Identify which cell holds the provided text, then report its (X, Y) central coordinate. 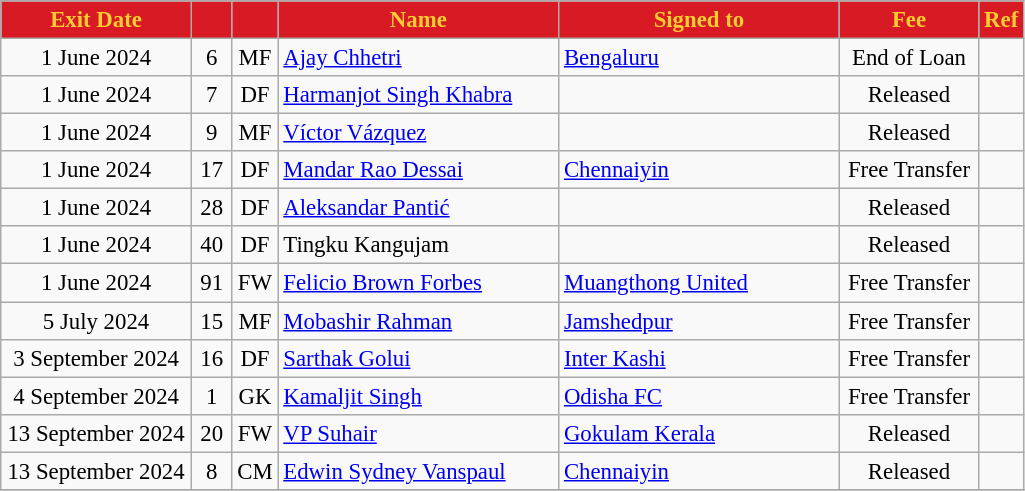
Bengaluru (700, 58)
7 (212, 95)
Inter Kashi (700, 358)
17 (212, 170)
5 July 2024 (96, 321)
Muangthong United (700, 283)
Fee (909, 20)
Exit Date (96, 20)
20 (212, 433)
Signed to (700, 20)
End of Loan (909, 58)
CM (255, 471)
8 (212, 471)
Víctor Vázquez (418, 133)
16 (212, 358)
Aleksandar Pantić (418, 208)
VP Suhair (418, 433)
15 (212, 321)
Kamaljit Singh (418, 396)
91 (212, 283)
Felicio Brown Forbes (418, 283)
28 (212, 208)
Name (418, 20)
40 (212, 245)
Ref (1002, 20)
Odisha FC (700, 396)
Jamshedpur (700, 321)
Ajay Chhetri (418, 58)
3 September 2024 (96, 358)
Edwin Sydney Vanspaul (418, 471)
9 (212, 133)
Gokulam Kerala (700, 433)
6 (212, 58)
Tingku Kangujam (418, 245)
1 (212, 396)
4 September 2024 (96, 396)
Sarthak Golui (418, 358)
GK (255, 396)
Harmanjot Singh Khabra (418, 95)
Mandar Rao Dessai (418, 170)
Mobashir Rahman (418, 321)
